Provide the (X, Y) coordinate of the cell's center where the given text is located.  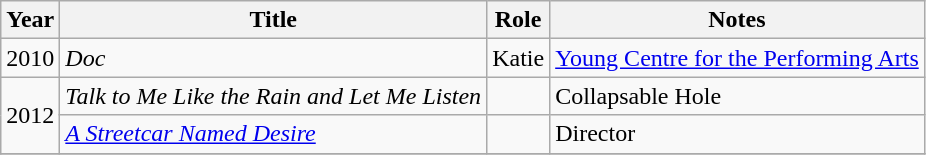
Young Centre for the Performing Arts (738, 58)
Collapsable Hole (738, 96)
Katie (518, 58)
Notes (738, 20)
Role (518, 20)
2012 (30, 115)
Doc (274, 58)
Talk to Me Like the Rain and Let Me Listen (274, 96)
2010 (30, 58)
Director (738, 134)
Year (30, 20)
Title (274, 20)
A Streetcar Named Desire (274, 134)
